Scan for the cell matching the given text and deliver its (x, y) coordinate at center. 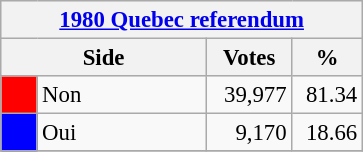
% (328, 58)
1980 Quebec referendum (182, 20)
Side (104, 58)
Non (122, 95)
18.66 (328, 133)
9,170 (249, 133)
81.34 (328, 95)
Votes (249, 58)
39,977 (249, 95)
Oui (122, 133)
